Scan for the cell matching the given text and deliver its [x, y] coordinate at center. 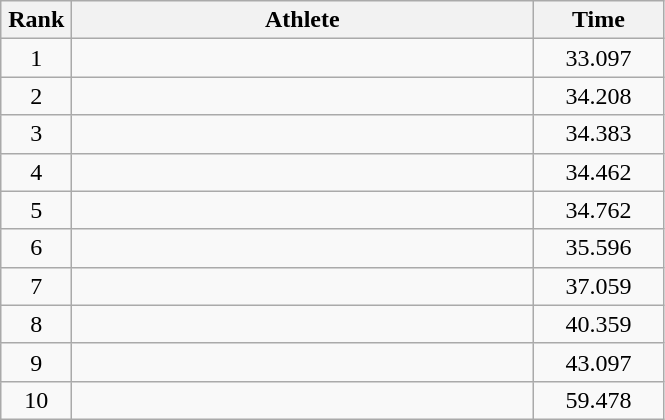
2 [36, 96]
4 [36, 172]
59.478 [598, 400]
10 [36, 400]
34.208 [598, 96]
1 [36, 58]
9 [36, 362]
5 [36, 210]
43.097 [598, 362]
40.359 [598, 324]
7 [36, 286]
33.097 [598, 58]
Time [598, 20]
Athlete [302, 20]
3 [36, 134]
34.462 [598, 172]
6 [36, 248]
34.383 [598, 134]
Rank [36, 20]
35.596 [598, 248]
37.059 [598, 286]
34.762 [598, 210]
8 [36, 324]
